Extract the (x, y) coordinate from the center of the cell holding the provided text.  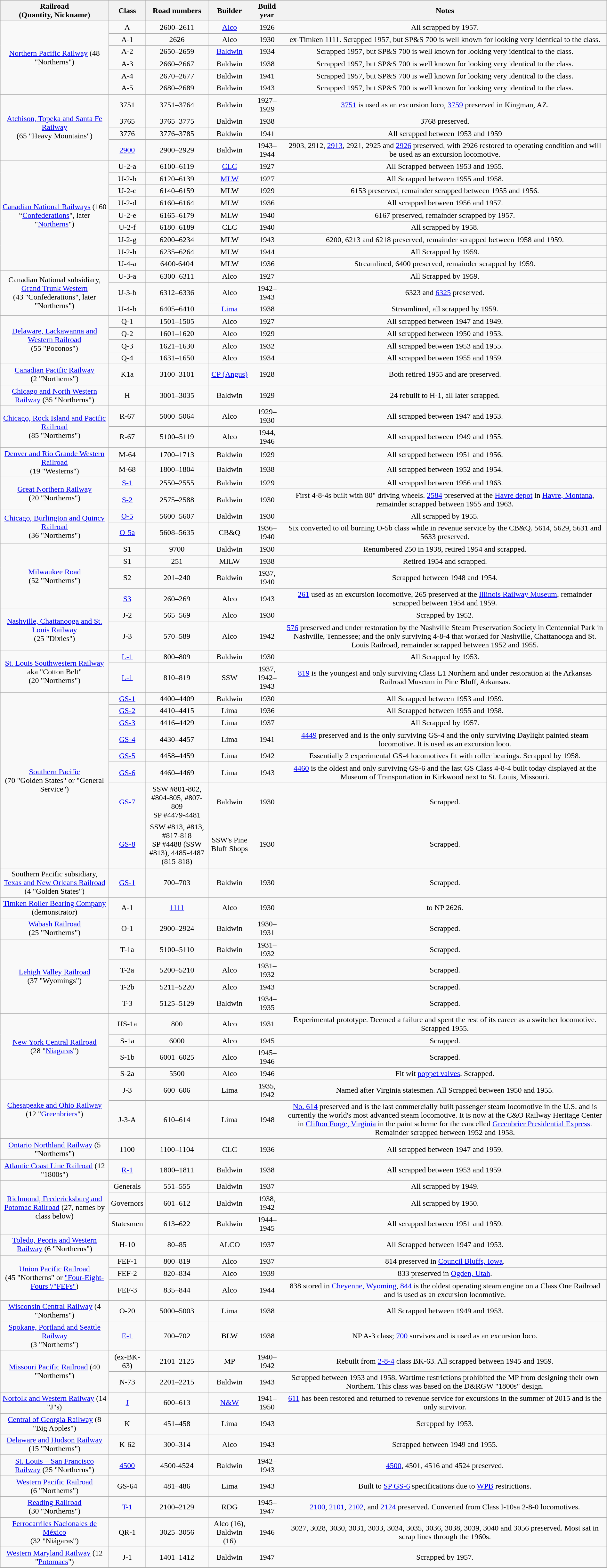
All scrapped by 1955. (445, 516)
Western Pacific Railroad(6 "Northerns") (54, 1486)
Wabash Railroad(25 "Northerns") (54, 928)
4500-4524 (177, 1465)
All scrapped by 1958. (445, 227)
T-3 (127, 1003)
1929–1930 (267, 416)
Q-3 (127, 346)
551–555 (177, 1186)
S3 (127, 598)
6180–6189 (177, 227)
Great Northern Railway(20 "Northerns") (54, 493)
Union Pacific Railroad(45 "Northerns" or "Four-Eight-Fours"/"FEFs") (54, 1277)
5100–5110 (177, 949)
1700–1713 (177, 455)
5608–5635 (177, 532)
U-2-g (127, 240)
833 preserved in Ogden, Utah. (445, 1273)
Scrapped between 1949 and 1955. (445, 1445)
1111 (177, 908)
1939 (267, 1273)
to NP 2626. (445, 908)
300–314 (177, 1445)
6140–6159 (177, 191)
819 is the youngest and only surviving Class L1 Northern and under restoration at the Arkansas Railroad Museum in Pine Bluff, Arkansas. (445, 677)
1943–1944 (267, 150)
All scrapped between 1953 and 1959. (445, 1170)
J-2 (127, 615)
Railroad(Quantity, Nickname) (54, 11)
2900–2929 (177, 150)
K (127, 1424)
Northern Pacific Railway (48 "Northerns") (54, 58)
1940–1942 (267, 1361)
Streamlined, all scrapped by 1959. (445, 309)
Missouri Pacific Railroad (40 "Northerns") (54, 1371)
MP (229, 1361)
1631–1650 (177, 358)
Timken Roller Bearing Company (demonstrator) (54, 908)
Spokane, Portland and Seattle Railway(3 "Northerns") (54, 1336)
S-2a (127, 1074)
Rebuilt from 2-8-4 class BK-63. All scrapped between 1945 and 1959. (445, 1361)
U-2-b (127, 178)
ex-Timken 1111. Scrapped 1957, but SP&S 700 is well known for looking very identical to the class. (445, 39)
3776 (127, 133)
6405–6410 (177, 309)
Wisconsin Central Railway (4 "Northerns") (54, 1311)
QR-1 (127, 1532)
Q-2 (127, 333)
U-2-a (127, 166)
Reading Railroad(30 "Northerns") (54, 1507)
5000–5064 (177, 416)
ALCO (229, 1245)
4416–4429 (177, 723)
Chicago and North Western Railway (35 "Northerns") (54, 395)
1927–1929 (267, 104)
T-2b (127, 987)
O-1 (127, 928)
HS-1a (127, 1024)
GS-8 (127, 844)
Q-1 (127, 321)
6167 preserved, remainder scrapped by 1957. (445, 215)
All scrapped by 1949. (445, 1186)
T-2a (127, 970)
O-5a (127, 532)
610–614 (177, 1120)
Nashville, Chattanooga and St. Louis Railway(25 "Dixies") (54, 630)
4400–4409 (177, 699)
3025–3056 (177, 1532)
1941–1950 (267, 1403)
Atchison, Topeka and Santa Fe Railway(65 "Heavy Mountains") (54, 127)
4500, 4501, 4516 and 4524 preserved. (445, 1465)
2650–2659 (177, 52)
Builder (229, 11)
GS-3 (127, 723)
Generals (127, 1186)
1401–1412 (177, 1557)
J-3-A (127, 1120)
Fit wit poppet valves. Scrapped. (445, 1074)
6400-6404 (177, 264)
1937, 1940 (267, 578)
Richmond, Fredericksburg and Potomac Railroad (27, names by class below) (54, 1207)
1937, 1942–1943 (267, 677)
2626 (177, 39)
1945–1946 (267, 1057)
565–569 (177, 615)
Central of Georgia Railway (8 "Big Apples") (54, 1424)
CB&Q (229, 532)
All scrapped by 1950. (445, 1203)
6120–6139 (177, 178)
700–703 (177, 883)
All scrapped between 1951 and 1959. (445, 1224)
1944, 1946 (267, 437)
All Scrapped between 1949 and 1953. (445, 1311)
All scrapped between 1955 and 1959. (445, 358)
3751–3764 (177, 104)
2575–2588 (177, 500)
H (127, 395)
MILW (229, 561)
All scrapped between 1947 and 1953. (445, 416)
Governors (127, 1203)
Alco (16),Baldwin (16) (229, 1532)
6100–6119 (177, 166)
820–834 (177, 1273)
611 has been restored and returned to revenue service for excursions in the summer of 2015 and is the only survivor. (445, 1403)
Retired 1954 and scrapped. (445, 561)
838 stored in Cheyenne, Wyoming, 844 is the oldest operating steam engine on a Class One Railroad and is used as an excursion locomotive. (445, 1290)
5125–5129 (177, 1003)
CP (Angus) (229, 374)
All scrapped between 1947 and 1949. (445, 321)
K1a (127, 374)
All scrapped between 1953 and 1959 (445, 133)
All scrapped between 1947 and 1959. (445, 1149)
Class (127, 11)
J (127, 1403)
5211–5220 (177, 987)
All Scrapped between 1947 and 1953. (445, 1245)
6153 preserved, remainder scrapped between 1955 and 1956. (445, 191)
GS-6 (127, 773)
5100–5119 (177, 437)
S-1b (127, 1057)
700–702 (177, 1336)
600–613 (177, 1403)
4410–4415 (177, 711)
All Scrapped by 1957. (445, 723)
FEF-2 (127, 1273)
Atlantic Coast Line Railroad (12 "1800s") (54, 1170)
1947 (267, 1557)
201–240 (177, 578)
St. Louis Southwestern Railway aka "Cotton Belt"(20 "Northerns") (54, 671)
Denver and Rio Grande Western Railroad(19 "Westerns") (54, 462)
J-1 (127, 1557)
A (127, 27)
Essentially 2 experimental GS-4 locomotives fit with roller bearings. Scrapped by 1958. (445, 756)
All scrapped between 1950 and 1953. (445, 333)
(ex-BK-63) (127, 1361)
Canadian Pacific Railway(2 "Northerns") (54, 374)
4458–4459 (177, 756)
2900–2924 (177, 928)
3765–3775 (177, 121)
6312–6336 (177, 293)
U-2-d (127, 203)
SSW (229, 677)
GS-2 (127, 711)
Renumbered 250 in 1938, retired 1954 and scrapped. (445, 549)
80–85 (177, 1245)
3751 (127, 104)
U-2-h (127, 252)
1621–1630 (177, 346)
Both retired 1955 and are preserved. (445, 374)
All scrapped between 1952 and 1954. (445, 470)
FEF-3 (127, 1290)
613–622 (177, 1224)
Build year (267, 11)
All scrapped between 1949 and 1955. (445, 437)
600–606 (177, 1090)
2670–2677 (177, 76)
U-2-e (127, 215)
6300–6311 (177, 276)
6000 (177, 1041)
T-1a (127, 949)
Chesapeake and Ohio Railway(12 "Greenbriers") (54, 1109)
S2 (127, 578)
All scrapped between 1956 and 1963. (445, 483)
All scrapped between 1951 and 1956. (445, 455)
2900 (127, 150)
Canadian National subsidiary, Grand Trunk Western(43 "Confederations", later "Northerns") (54, 293)
2600–2611 (177, 27)
6001–6025 (177, 1057)
Western Maryland Railway (12 "Potomacs") (54, 1557)
O-5 (127, 516)
251 (177, 561)
Scrapped by 1953. (445, 1424)
9700 (177, 549)
A-3 (127, 64)
2550–2555 (177, 483)
1931 (267, 1024)
First 4-8-4s built with 80" driving wheels. 2584 preserved at the Havre depot in Havre, Montana, remainder scrapped between 1955 and 1963. (445, 500)
U-2-f (127, 227)
H-10 (127, 1245)
2903, 2912, 2913, 2921, 2925 and 2926 preserved, with 2926 restored to operating condition and will be used as an excursion locomotive. (445, 150)
1601–1620 (177, 333)
4460–4469 (177, 773)
3765 (127, 121)
451–458 (177, 1424)
1935, 1942 (267, 1090)
U-4-b (127, 309)
U-2-c (127, 191)
570–589 (177, 636)
3001–3035 (177, 395)
6235–6264 (177, 252)
Named after Virginia statesmen. All Scrapped between 1950 and 1955. (445, 1090)
SSW's Pine Bluff Shops (229, 844)
GS-4 (127, 739)
Toledo, Peoria and Western Railway (6 "Northerns") (54, 1245)
All Scrapped by 1953. (445, 657)
481–486 (177, 1486)
1934–1935 (267, 1003)
835–844 (177, 1290)
1926 (267, 27)
K-62 (127, 1445)
T-1 (127, 1507)
24 rebuilt to H-1, all later scrapped. (445, 395)
Milwaukee Road(52 "Northerns") (54, 576)
Lehigh Valley Railroad(37 "Wyomings") (54, 976)
All scrapped between 1953 and 1955. (445, 346)
3768 preserved. (445, 121)
FEF-1 (127, 1261)
O-20 (127, 1311)
Scrapped by 1957. (445, 1557)
6165–6179 (177, 215)
5200–5210 (177, 970)
2660–2667 (177, 64)
S-1 (127, 483)
800–819 (177, 1261)
N-73 (127, 1382)
260–269 (177, 598)
1800–1811 (177, 1170)
Scrapped by 1952. (445, 615)
Built to SP GS-6 specifications due to WPB restrictions. (445, 1486)
Delaware, Lackawanna and Western Railroad(55 "Poconos") (54, 340)
3776–3785 (177, 133)
Ontario Northland Railway (5 "Northerns") (54, 1149)
Southern Pacific subsidiary, Texas and New Orleans Railroad(4 "Golden States") (54, 883)
All Scrapped between 1953 and 1959. (445, 699)
5000–5003 (177, 1311)
S-1a (127, 1041)
6200–6234 (177, 240)
3751 is used as an excursion loco, 3759 preserved in Kingman, AZ. (445, 104)
1945–1947 (267, 1507)
R-1 (127, 1170)
3100–3101 (177, 374)
NP A-3 class; 700 survives and is used as an excursion loco. (445, 1336)
1944–1945 (267, 1224)
A-4 (127, 76)
Ferrocarriles Nacionales de México(32 "Niágaras") (54, 1532)
GS-7 (127, 802)
E-1 (127, 1336)
1928 (267, 374)
GS-64 (127, 1486)
Canadian National Railways (160 “Confederations", later "Northerns") (54, 215)
5600–5607 (177, 516)
2680–2689 (177, 88)
N&W (229, 1403)
2100–2129 (177, 1507)
A-2 (127, 52)
Q-4 (127, 358)
800 (177, 1024)
4430–4457 (177, 739)
1930–1931 (267, 928)
All Scrapped between 1953 and 1955. (445, 166)
Chicago, Burlington and Quincy Railroad(36 "Northerns") (54, 527)
6200, 6213 and 6218 preserved, remainder scrapped between 1958 and 1959. (445, 240)
1945 (267, 1041)
M-64 (127, 455)
1800–1804 (177, 470)
BLW (229, 1336)
Chicago, Rock Island and Pacific Railroad(85 "Northerns") (54, 427)
A-5 (127, 88)
Southern Pacific(70 "Golden States" or "General Service") (54, 780)
SSW #801-802, #804-805, #807-809SP #4479-4481 (177, 802)
GS-5 (127, 756)
6160–6164 (177, 203)
800–809 (177, 657)
2101–2125 (177, 1361)
2201–2215 (177, 1382)
Norfolk and Western Railway (14 "J"s) (54, 1403)
All scrapped by 1957. (445, 27)
1501–1505 (177, 321)
Six converted to oil burning O-5b class while in revenue service by the CB&Q. 5614, 5629, 5631 and 5633 preserved. (445, 532)
Road numbers (177, 11)
U-3-a (127, 276)
2100, 2101, 2102, and 2124 preserved. Converted from Class I-10sa 2-8-0 locomotives. (445, 1507)
Statesmen (127, 1224)
S-2 (127, 500)
1100–1104 (177, 1149)
1938, 1942 (267, 1203)
St. Louis – San Francisco Railway (25 "Northerns") (54, 1465)
601–612 (177, 1203)
5500 (177, 1074)
6323 and 6325 preserved. (445, 293)
810–819 (177, 677)
1936–1940 (267, 532)
Scrapped between 1948 and 1954. (445, 578)
U-4-a (127, 264)
Delaware and Hudson Railway (15 "Northerns") (54, 1445)
1948 (267, 1120)
Experimental prototype. Deemed a failure and spent the rest of its career as a switcher locomotive. Scrapped 1955. (445, 1024)
1100 (127, 1149)
All scrapped between 1956 and 1957. (445, 203)
U-3-b (127, 293)
4500 (127, 1465)
3027, 3028, 3030, 3031, 3033, 3034, 3035, 3036, 3038, 3039, 3040 and 3056 preserved. Most sat in scrap lines through the 1960s. (445, 1532)
814 preserved in Council Bluffs, Iowa. (445, 1261)
4449 preserved and is the only surviving GS-4 and the only surviving Daylight painted steam locomotive. It is used as an excursion loco. (445, 739)
SSW #813, #813, #817-818SP #4488 (SSW #813), 4485-4487 (815-818) (177, 844)
261 used as an excursion locomotive, 265 preserved at the Illinois Railway Museum, remainder scrapped between 1954 and 1959. (445, 598)
M-68 (127, 470)
Streamlined, 6400 preserved, remainder scrapped by 1959. (445, 264)
Notes (445, 11)
New York Central Railroad(28 "Niagaras") (54, 1047)
RDG (229, 1507)
1932 (267, 346)
